Return [x, y] of the center of cell containing provided text 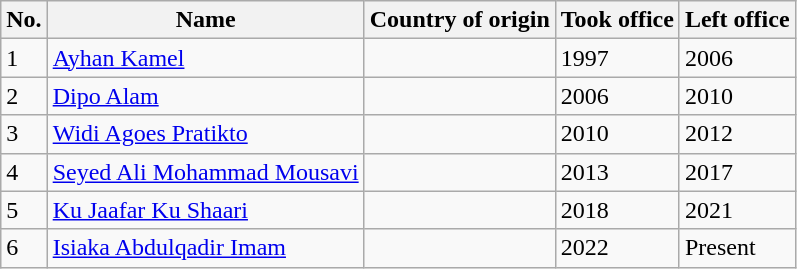
No. [24, 20]
Widi Agoes Pratikto [206, 134]
5 [24, 210]
Left office [737, 20]
3 [24, 134]
4 [24, 172]
Present [737, 248]
2018 [617, 210]
Name [206, 20]
2017 [737, 172]
Ayhan Kamel [206, 58]
2 [24, 96]
2013 [617, 172]
6 [24, 248]
Took office [617, 20]
2022 [617, 248]
Ku Jaafar Ku Shaari [206, 210]
2012 [737, 134]
1 [24, 58]
Dipo Alam [206, 96]
Country of origin [460, 20]
2021 [737, 210]
Seyed Ali Mohammad Mousavi [206, 172]
Isiaka Abdulqadir Imam [206, 248]
1997 [617, 58]
